Locate the cell with the specified text and output its (X, Y) center coordinate. 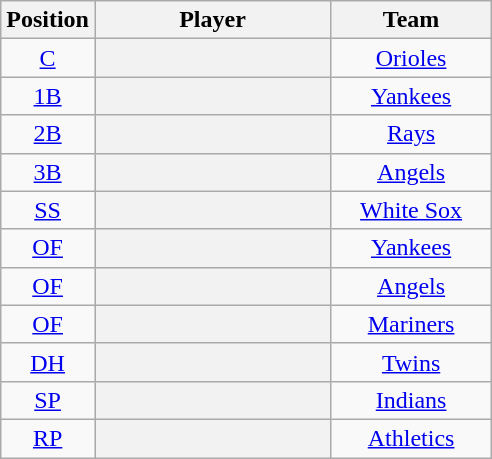
White Sox (412, 210)
Twins (412, 362)
1B (48, 96)
3B (48, 172)
Indians (412, 400)
Team (412, 20)
Rays (412, 134)
C (48, 58)
Player (212, 20)
DH (48, 362)
Athletics (412, 438)
SS (48, 210)
Orioles (412, 58)
Position (48, 20)
Mariners (412, 324)
SP (48, 400)
RP (48, 438)
2B (48, 134)
